Provide the (X, Y) coordinate of the cell's center where the given text is located.  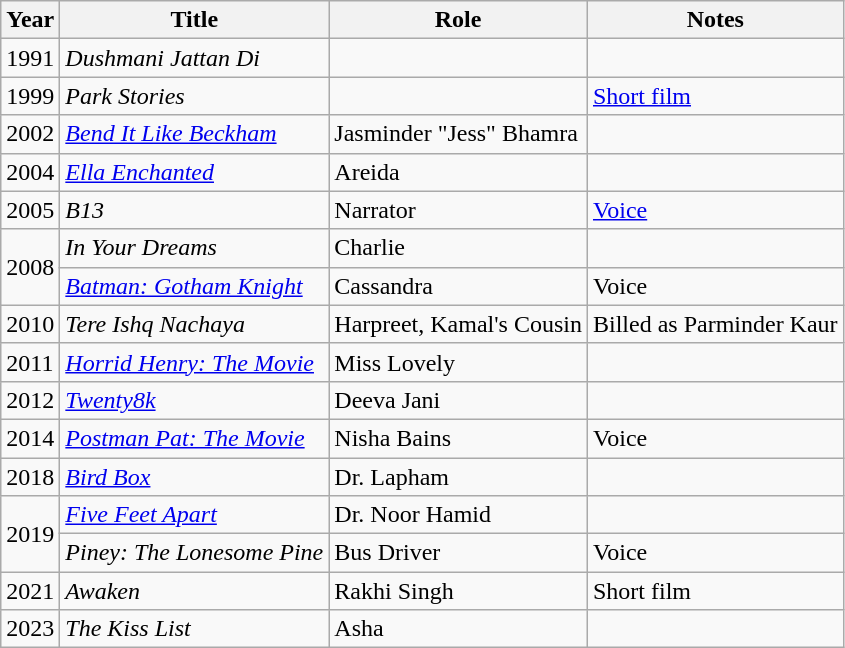
2023 (30, 629)
Batman: Gotham Knight (194, 286)
2005 (30, 210)
Dr. Noor Hamid (458, 515)
Dushmani Jattan Di (194, 58)
Tere Ishq Nachaya (194, 324)
1999 (30, 96)
2019 (30, 534)
Twenty8k (194, 400)
Piney: The Lonesome Pine (194, 553)
Bend It Like Beckham (194, 134)
2012 (30, 400)
Postman Pat: The Movie (194, 438)
2014 (30, 438)
Charlie (458, 248)
1991 (30, 58)
B13 (194, 210)
Bird Box (194, 477)
In Your Dreams (194, 248)
Awaken (194, 591)
Ella Enchanted (194, 172)
2018 (30, 477)
Dr. Lapham (458, 477)
Bus Driver (458, 553)
Asha (458, 629)
2021 (30, 591)
Jasminder "Jess" Bhamra (458, 134)
Horrid Henry: The Movie (194, 362)
Park Stories (194, 96)
Miss Lovely (458, 362)
Harpreet, Kamal's Cousin (458, 324)
Year (30, 20)
Cassandra (458, 286)
2004 (30, 172)
Nisha Bains (458, 438)
Areida (458, 172)
2002 (30, 134)
2011 (30, 362)
Narrator (458, 210)
Five Feet Apart (194, 515)
Title (194, 20)
Notes (715, 20)
The Kiss List (194, 629)
Role (458, 20)
Billed as Parminder Kaur (715, 324)
2010 (30, 324)
2008 (30, 267)
Deeva Jani (458, 400)
Rakhi Singh (458, 591)
